Locate the cell with the specified text and output its (x, y) center coordinate. 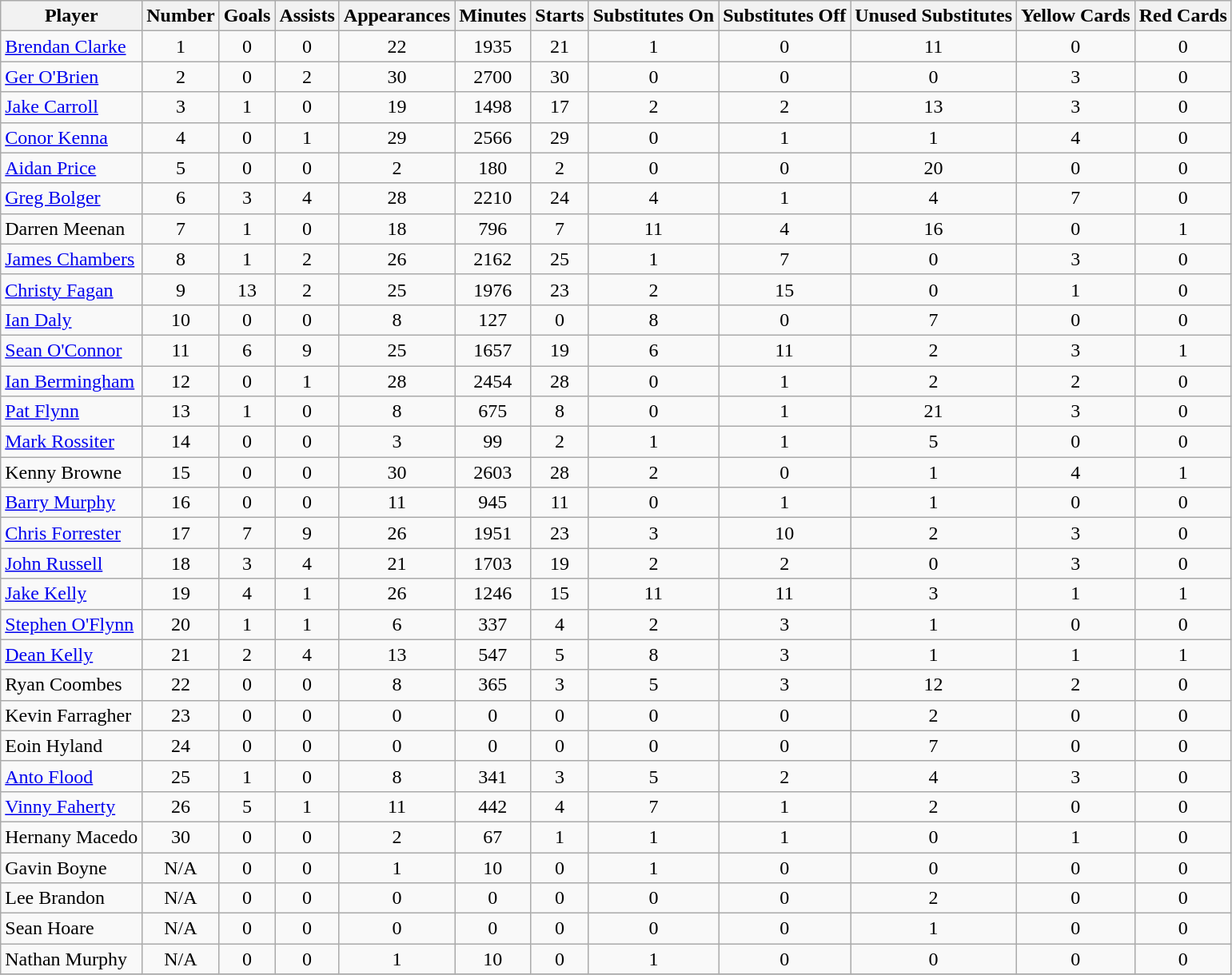
Brendan Clarke (72, 46)
Jake Carroll (72, 107)
1246 (492, 594)
Greg Bolger (72, 198)
1951 (492, 533)
Anto Flood (72, 776)
Sean Hoare (72, 929)
Ger O'Brien (72, 77)
99 (492, 442)
796 (492, 229)
1976 (492, 289)
Dean Kelly (72, 655)
2700 (492, 77)
Red Cards (1183, 16)
442 (492, 806)
Stephen O'Flynn (72, 624)
547 (492, 655)
337 (492, 624)
Aidan Price (72, 168)
Assists (307, 16)
Substitutes On (653, 16)
Yellow Cards (1076, 16)
675 (492, 412)
Gavin Boyne (72, 867)
341 (492, 776)
Unused Substitutes (934, 16)
Vinny Faherty (72, 806)
Jake Kelly (72, 594)
Starts (560, 16)
945 (492, 503)
365 (492, 685)
2603 (492, 472)
Hernany Macedo (72, 837)
1498 (492, 107)
Substitutes Off (785, 16)
Chris Forrester (72, 533)
Barry Murphy (72, 503)
Nathan Murphy (72, 959)
Lee Brandon (72, 898)
Number (181, 16)
Appearances (397, 16)
2454 (492, 381)
Kenny Browne (72, 472)
Goals (247, 16)
Darren Meenan (72, 229)
127 (492, 320)
Eoin Hyland (72, 746)
Ian Bermingham (72, 381)
James Chambers (72, 259)
Conor Kenna (72, 137)
Ryan Coombes (72, 685)
67 (492, 837)
Pat Flynn (72, 412)
Minutes (492, 16)
Mark Rossiter (72, 442)
John Russell (72, 563)
Kevin Farragher (72, 715)
Ian Daly (72, 320)
2162 (492, 259)
180 (492, 168)
2566 (492, 137)
1935 (492, 46)
1657 (492, 350)
14 (181, 442)
Christy Fagan (72, 289)
2210 (492, 198)
Player (72, 16)
Sean O'Connor (72, 350)
1703 (492, 563)
